Find where the given text appears and provide that cell's center as (X, Y) coordinate. 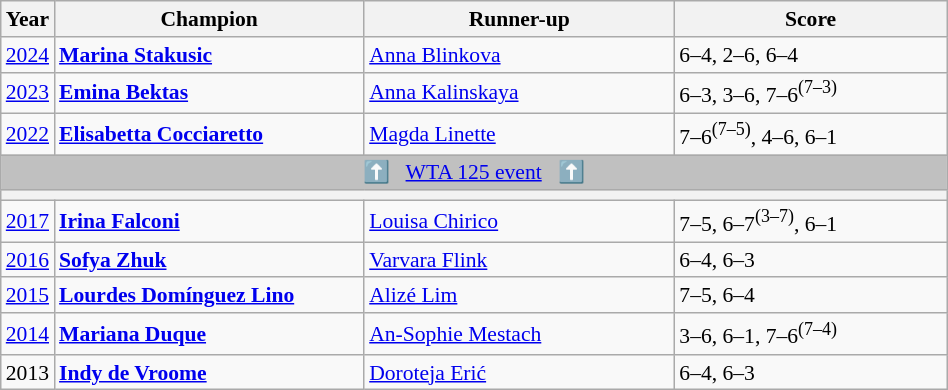
Emina Bektas (209, 92)
Mariana Duque (209, 334)
2014 (28, 334)
Marina Stakusic (209, 55)
7–5, 6–7(3–7), 6–1 (810, 222)
Varvara Flink (519, 260)
An-Sophie Mestach (519, 334)
Year (28, 19)
Champion (209, 19)
2016 (28, 260)
Alizé Lim (519, 296)
Lourdes Domínguez Lino (209, 296)
⬆️ WTA 125 event ⬆️ (474, 173)
Louisa Chirico (519, 222)
Magda Linette (519, 134)
7–6(7–5), 4–6, 6–1 (810, 134)
Anna Kalinskaya (519, 92)
3–6, 6–1, 7–6(7–4) (810, 334)
7–5, 6–4 (810, 296)
6–3, 3–6, 7–6(7–3) (810, 92)
2023 (28, 92)
Sofya Zhuk (209, 260)
Elisabetta Cocciaretto (209, 134)
2015 (28, 296)
6–4, 2–6, 6–4 (810, 55)
Anna Blinkova (519, 55)
Score (810, 19)
Runner-up (519, 19)
2017 (28, 222)
6–4, 6–3 (810, 260)
Irina Falconi (209, 222)
2024 (28, 55)
2022 (28, 134)
